Search for the cell housing the specified text and yield its [x, y] center coordinate. 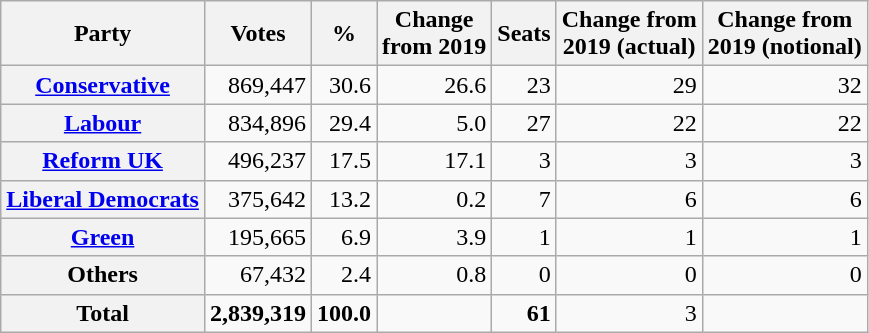
27 [524, 123]
3.9 [434, 237]
Others [103, 275]
Votes [258, 34]
23 [524, 85]
100.0 [344, 313]
496,237 [258, 161]
Reform UK [103, 161]
2.4 [344, 275]
Change from2019 (notional) [784, 34]
Liberal Democrats [103, 199]
Change from2019 (actual) [629, 34]
Labour [103, 123]
61 [524, 313]
Green [103, 237]
Changefrom 2019 [434, 34]
2,839,319 [258, 313]
17.1 [434, 161]
29.4 [344, 123]
13.2 [344, 199]
7 [524, 199]
Party [103, 34]
869,447 [258, 85]
0.8 [434, 275]
375,642 [258, 199]
6.9 [344, 237]
26.6 [434, 85]
0.2 [434, 199]
834,896 [258, 123]
5.0 [434, 123]
195,665 [258, 237]
% [344, 34]
Conservative [103, 85]
Total [103, 313]
17.5 [344, 161]
32 [784, 85]
67,432 [258, 275]
Seats [524, 34]
30.6 [344, 85]
29 [629, 85]
